Locate the cell with the specified text and output its [X, Y] center coordinate. 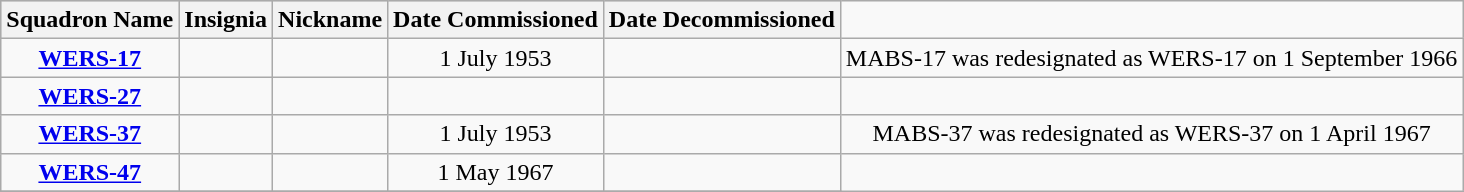
WERS-17 [90, 58]
Date Commissioned [496, 20]
WERS-27 [90, 96]
Squadron Name [90, 20]
MABS-17 was redesignated as WERS-17 on 1 September 1966 [1152, 58]
WERS-37 [90, 134]
Insignia [226, 20]
WERS-47 [90, 172]
MABS-37 was redesignated as WERS-37 on 1 April 1967 [1152, 134]
Nickname [330, 20]
1 May 1967 [496, 172]
Date Decommissioned [722, 20]
